Output the [x, y] coordinate of the center of the cell containing the given text.  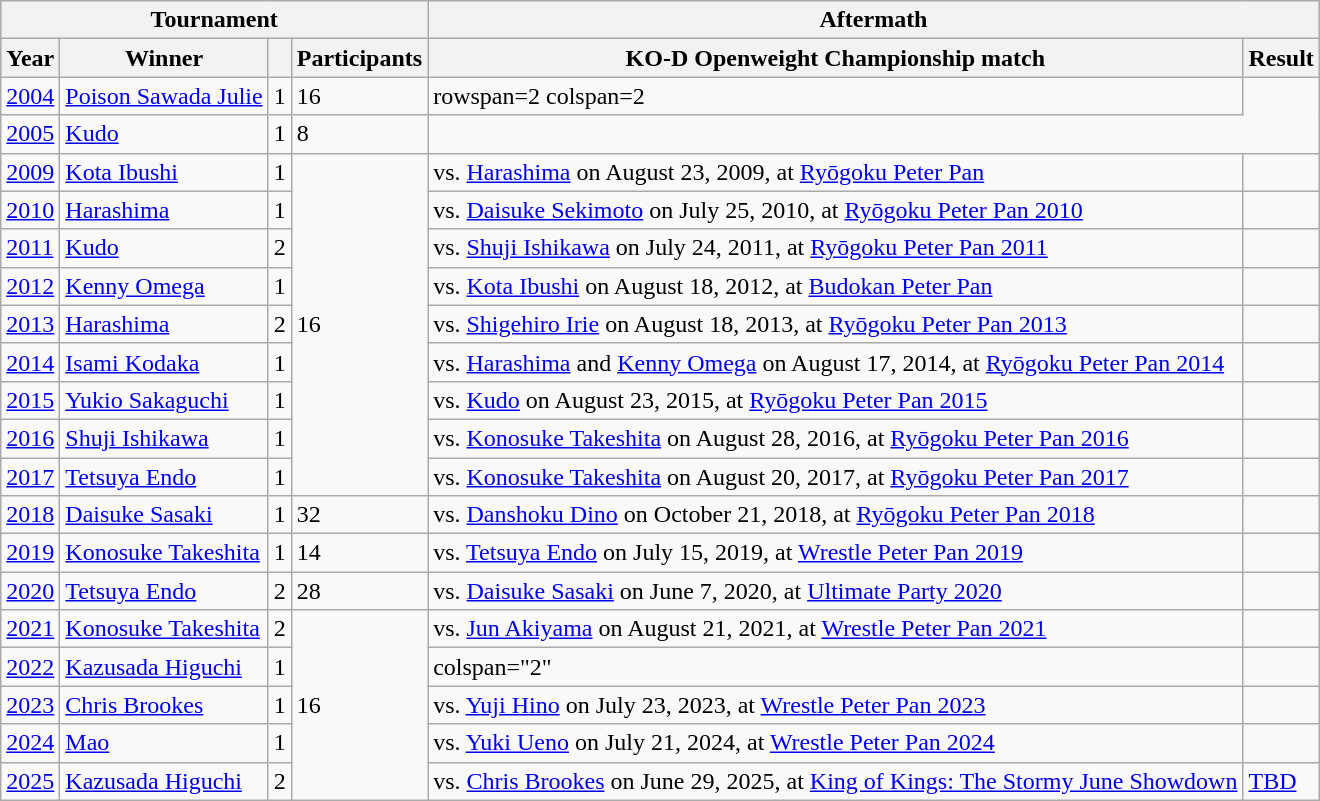
rowspan=2 colspan=2 [836, 96]
Year [30, 58]
vs. Daisuke Sasaki on June 7, 2020, at Ultimate Party 2020 [836, 591]
2013 [30, 324]
vs. Kudo on August 23, 2015, at Ryōgoku Peter Pan 2015 [836, 400]
Daisuke Sasaki [164, 515]
8 [359, 134]
2011 [30, 248]
14 [359, 553]
2021 [30, 629]
2015 [30, 400]
28 [359, 591]
Winner [164, 58]
vs. Tetsuya Endo on July 15, 2019, at Wrestle Peter Pan 2019 [836, 553]
2024 [30, 743]
TBD [1281, 781]
vs. Yuki Ueno on July 21, 2024, at Wrestle Peter Pan 2024 [836, 743]
Kota Ibushi [164, 172]
KO-D Openweight Championship match [836, 58]
vs. Chris Brookes on June 29, 2025, at King of Kings: The Stormy June Showdown [836, 781]
2023 [30, 705]
vs. Shuji Ishikawa on July 24, 2011, at Ryōgoku Peter Pan 2011 [836, 248]
vs. Konosuke Takeshita on August 20, 2017, at Ryōgoku Peter Pan 2017 [836, 477]
Aftermath [874, 20]
2022 [30, 667]
vs. Kota Ibushi on August 18, 2012, at Budokan Peter Pan [836, 286]
vs. Harashima and Kenny Omega on August 17, 2014, at Ryōgoku Peter Pan 2014 [836, 362]
2019 [30, 553]
vs. Daisuke Sekimoto on July 25, 2010, at Ryōgoku Peter Pan 2010 [836, 210]
2005 [30, 134]
2018 [30, 515]
vs. Jun Akiyama on August 21, 2021, at Wrestle Peter Pan 2021 [836, 629]
32 [359, 515]
vs. Danshoku Dino on October 21, 2018, at Ryōgoku Peter Pan 2018 [836, 515]
Yukio Sakaguchi [164, 400]
vs. Harashima on August 23, 2009, at Ryōgoku Peter Pan [836, 172]
colspan="2" [836, 667]
2012 [30, 286]
2014 [30, 362]
Result [1281, 58]
Chris Brookes [164, 705]
Poison Sawada Julie [164, 96]
Tournament [214, 20]
Participants [359, 58]
2017 [30, 477]
2004 [30, 96]
Isami Kodaka [164, 362]
2020 [30, 591]
2009 [30, 172]
2016 [30, 438]
2010 [30, 210]
Shuji Ishikawa [164, 438]
vs. Konosuke Takeshita on August 28, 2016, at Ryōgoku Peter Pan 2016 [836, 438]
vs. Shigehiro Irie on August 18, 2013, at Ryōgoku Peter Pan 2013 [836, 324]
2025 [30, 781]
Kenny Omega [164, 286]
Mao [164, 743]
vs. Yuji Hino on July 23, 2023, at Wrestle Peter Pan 2023 [836, 705]
